Locate the cell with the specified text and output its (x, y) center coordinate. 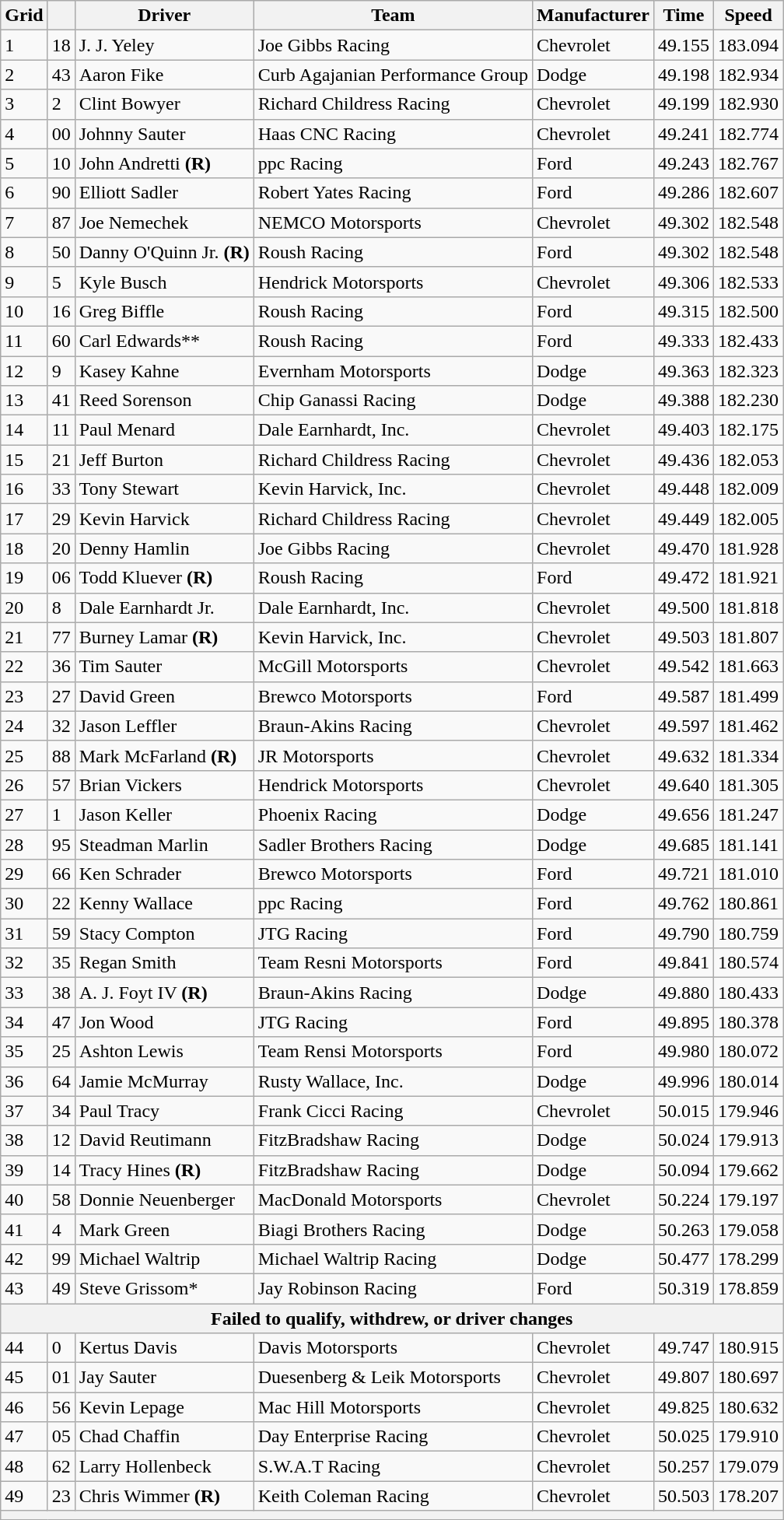
182.607 (748, 193)
182.934 (748, 75)
49.807 (683, 1378)
181.818 (748, 608)
Chip Ganassi Racing (393, 401)
A. J. Foyt IV (R) (164, 993)
3 (24, 104)
182.767 (748, 163)
182.433 (748, 341)
Phoenix Racing (393, 814)
179.197 (748, 1200)
49.472 (683, 578)
NEMCO Motorsports (393, 222)
49.449 (683, 519)
Mark Green (164, 1229)
S.W.A.T Racing (393, 1466)
Failed to qualify, withdrew, or driver changes (392, 1319)
Jay Robinson Racing (393, 1288)
Regan Smith (164, 963)
John Andretti (R) (164, 163)
49.448 (683, 489)
181.462 (748, 726)
49.315 (683, 311)
181.928 (748, 548)
Todd Kluever (R) (164, 578)
Donnie Neuenberger (164, 1200)
Robert Yates Racing (393, 193)
Team (393, 16)
40 (24, 1200)
44 (24, 1348)
56 (61, 1407)
178.859 (748, 1288)
MacDonald Motorsports (393, 1200)
49.632 (683, 755)
49.241 (683, 134)
180.433 (748, 993)
Tracy Hines (R) (164, 1170)
180.697 (748, 1378)
87 (61, 222)
Reed Sorenson (164, 401)
Speed (748, 16)
49.388 (683, 401)
Mark McFarland (R) (164, 755)
49.503 (683, 637)
180.632 (748, 1407)
182.774 (748, 134)
Denny Hamlin (164, 548)
Jason Keller (164, 814)
Tony Stewart (164, 489)
42 (24, 1259)
49.790 (683, 933)
Steadman Marlin (164, 844)
49.306 (683, 282)
Driver (164, 16)
88 (61, 755)
180.014 (748, 1081)
181.141 (748, 844)
Jeff Burton (164, 460)
49.436 (683, 460)
64 (61, 1081)
179.913 (748, 1140)
180.072 (748, 1052)
Stacy Compton (164, 933)
179.079 (748, 1466)
Team Rensi Motorsports (393, 1052)
Paul Tracy (164, 1111)
Manufacturer (593, 16)
183.094 (748, 45)
90 (61, 193)
49.333 (683, 341)
Kyle Busch (164, 282)
01 (61, 1378)
46 (24, 1407)
31 (24, 933)
Keith Coleman Racing (393, 1496)
37 (24, 1111)
Tim Sauter (164, 667)
28 (24, 844)
Michael Waltrip (164, 1259)
Ashton Lewis (164, 1052)
24 (24, 726)
182.500 (748, 311)
Greg Biffle (164, 311)
49.841 (683, 963)
Frank Cicci Racing (393, 1111)
26 (24, 785)
49.403 (683, 430)
50.224 (683, 1200)
49.542 (683, 667)
Chad Chaffin (164, 1437)
49.685 (683, 844)
06 (61, 578)
00 (61, 134)
179.910 (748, 1437)
17 (24, 519)
50.015 (683, 1111)
180.861 (748, 904)
Jon Wood (164, 1022)
David Reutimann (164, 1140)
Duesenberg & Leik Motorsports (393, 1378)
Michael Waltrip Racing (393, 1259)
Time (683, 16)
49.980 (683, 1052)
6 (24, 193)
Larry Hollenbeck (164, 1466)
David Green (164, 696)
0 (61, 1348)
Kevin Harvick (164, 519)
Rusty Wallace, Inc. (393, 1081)
49.597 (683, 726)
Brian Vickers (164, 785)
180.378 (748, 1022)
Kertus Davis (164, 1348)
J. J. Yeley (164, 45)
Sadler Brothers Racing (393, 844)
178.207 (748, 1496)
95 (61, 844)
50.094 (683, 1170)
50.477 (683, 1259)
59 (61, 933)
49.762 (683, 904)
179.946 (748, 1111)
Burney Lamar (R) (164, 637)
Chris Wimmer (R) (164, 1496)
57 (61, 785)
181.921 (748, 578)
McGill Motorsports (393, 667)
Johnny Sauter (164, 134)
Danny O'Quinn Jr. (R) (164, 252)
181.807 (748, 637)
49.155 (683, 45)
Steve Grissom* (164, 1288)
181.663 (748, 667)
182.323 (748, 371)
50.319 (683, 1288)
66 (61, 874)
45 (24, 1378)
Haas CNC Racing (393, 134)
13 (24, 401)
Team Resni Motorsports (393, 963)
Jamie McMurray (164, 1081)
181.247 (748, 814)
50 (61, 252)
182.009 (748, 489)
49.243 (683, 163)
50.503 (683, 1496)
182.533 (748, 282)
Kasey Kahne (164, 371)
Elliott Sadler (164, 193)
Mac Hill Motorsports (393, 1407)
Paul Menard (164, 430)
49.286 (683, 193)
Carl Edwards** (164, 341)
49.895 (683, 1022)
180.574 (748, 963)
49.656 (683, 814)
30 (24, 904)
Joe Nemechek (164, 222)
49.470 (683, 548)
49.996 (683, 1081)
Kenny Wallace (164, 904)
182.230 (748, 401)
49.747 (683, 1348)
49.825 (683, 1407)
181.499 (748, 696)
179.662 (748, 1170)
182.930 (748, 104)
181.334 (748, 755)
49.363 (683, 371)
182.053 (748, 460)
Kevin Lepage (164, 1407)
7 (24, 222)
48 (24, 1466)
Day Enterprise Racing (393, 1437)
58 (61, 1200)
181.305 (748, 785)
49.880 (683, 993)
Jay Sauter (164, 1378)
180.915 (748, 1348)
49.587 (683, 696)
15 (24, 460)
Jason Leffler (164, 726)
60 (61, 341)
Biagi Brothers Racing (393, 1229)
49.640 (683, 785)
Dale Earnhardt Jr. (164, 608)
Davis Motorsports (393, 1348)
Clint Bowyer (164, 104)
50.263 (683, 1229)
182.175 (748, 430)
Ken Schrader (164, 874)
50.257 (683, 1466)
49.199 (683, 104)
49.721 (683, 874)
62 (61, 1466)
77 (61, 637)
05 (61, 1437)
Evernham Motorsports (393, 371)
50.025 (683, 1437)
39 (24, 1170)
180.759 (748, 933)
50.024 (683, 1140)
49.198 (683, 75)
179.058 (748, 1229)
181.010 (748, 874)
49.500 (683, 608)
19 (24, 578)
JR Motorsports (393, 755)
182.005 (748, 519)
99 (61, 1259)
Curb Agajanian Performance Group (393, 75)
Grid (24, 16)
178.299 (748, 1259)
Aaron Fike (164, 75)
